Provide the [X, Y] coordinate of the cell's center where the given text is located.  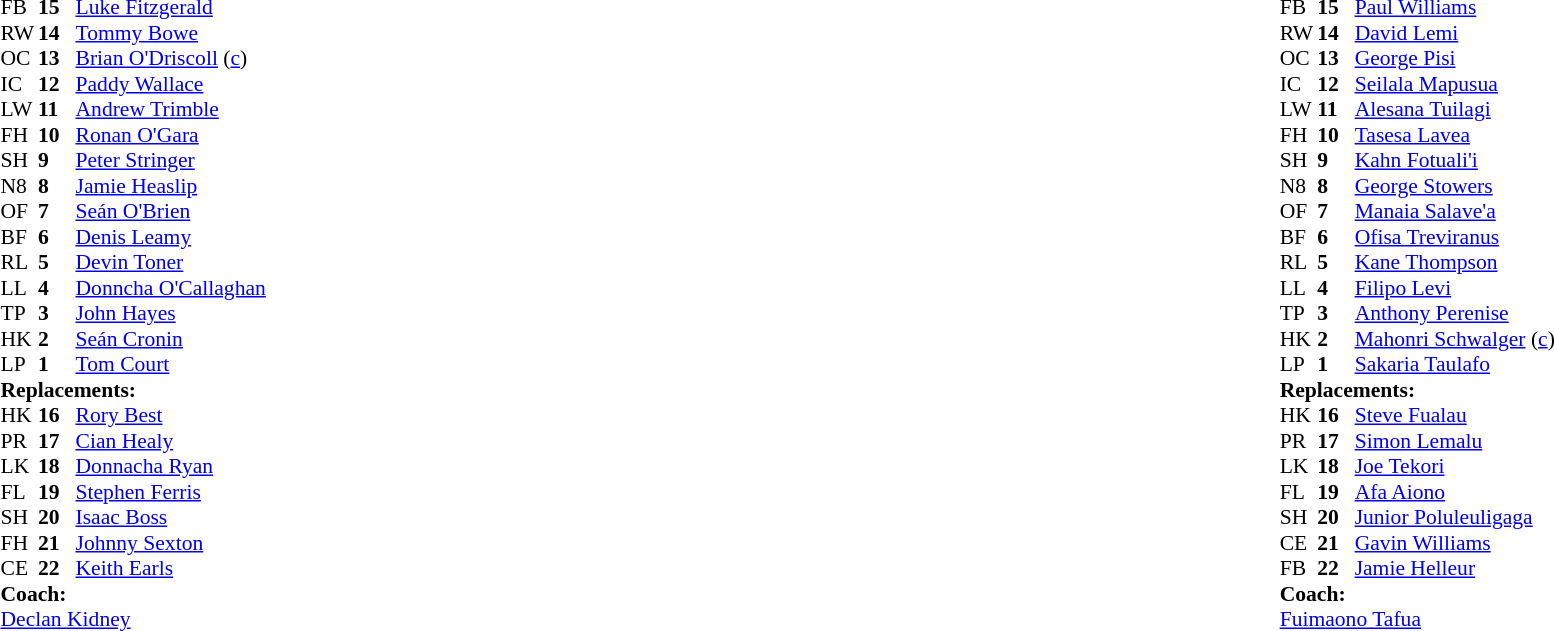
Ronan O'Gara [171, 135]
Rory Best [171, 415]
Peter Stringer [171, 161]
Cian Healy [171, 441]
Seán O'Brien [171, 211]
Johnny Sexton [171, 543]
Brian O'Driscoll (c) [171, 59]
Jamie Heaslip [171, 186]
Paddy Wallace [171, 84]
Replacements: [132, 390]
FB [1299, 569]
Donncha O'Callaghan [171, 288]
Coach: [132, 594]
Isaac Boss [171, 517]
Denis Leamy [171, 237]
Tom Court [171, 365]
Andrew Trimble [171, 109]
Keith Earls [171, 569]
John Hayes [171, 313]
Stephen Ferris [171, 492]
Seán Cronin [171, 339]
Donnacha Ryan [171, 467]
Devin Toner [171, 263]
Tommy Bowe [171, 33]
